Return the [x, y] coordinate for the center point of the cell that contains the specified text.  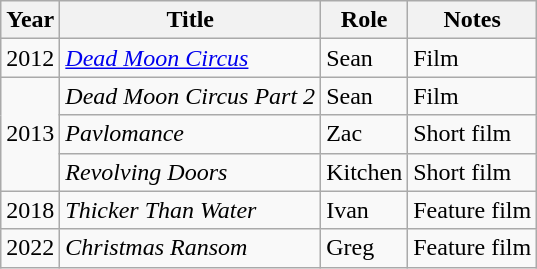
2022 [30, 248]
Dead Moon Circus Part 2 [190, 96]
Role [364, 20]
2012 [30, 58]
2018 [30, 210]
Title [190, 20]
Pavlomance [190, 134]
Christmas Ransom [190, 248]
Year [30, 20]
Zac [364, 134]
2013 [30, 134]
Thicker Than Water [190, 210]
Greg [364, 248]
Kitchen [364, 172]
Dead Moon Circus [190, 58]
Ivan [364, 210]
Notes [472, 20]
Revolving Doors [190, 172]
